Output the (x, y) coordinate of the center of the cell containing the given text.  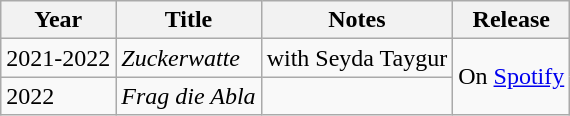
Notes (357, 20)
Release (512, 20)
Zuckerwatte (188, 58)
Frag die Abla (188, 96)
Year (58, 20)
2022 (58, 96)
2021-2022 (58, 58)
On Spotify (512, 77)
Title (188, 20)
with Seyda Taygur (357, 58)
